For the text-containing cell, return its midpoint in [X, Y] coordinate format. 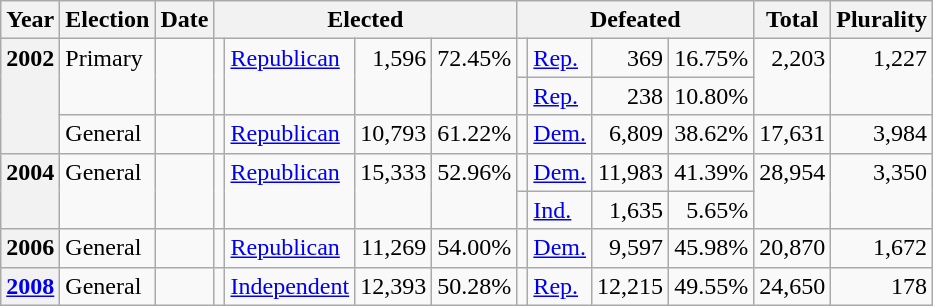
Total [792, 20]
38.62% [712, 134]
1,227 [882, 77]
61.22% [474, 134]
11,269 [394, 248]
72.45% [474, 77]
1,635 [630, 210]
16.75% [712, 58]
20,870 [792, 248]
2004 [30, 191]
178 [882, 286]
238 [630, 96]
3,350 [882, 191]
12,215 [630, 286]
10.80% [712, 96]
49.55% [712, 286]
17,631 [792, 134]
28,954 [792, 191]
1,596 [394, 77]
2006 [30, 248]
12,393 [394, 286]
1,672 [882, 248]
10,793 [394, 134]
Year [30, 20]
2008 [30, 286]
15,333 [394, 191]
52.96% [474, 191]
Ind. [560, 210]
50.28% [474, 286]
5.65% [712, 210]
Elected [366, 20]
Date [184, 20]
11,983 [630, 172]
2002 [30, 96]
41.39% [712, 172]
Independent [290, 286]
24,650 [792, 286]
Election [108, 20]
Plurality [882, 20]
3,984 [882, 134]
Primary [108, 77]
Defeated [636, 20]
2,203 [792, 77]
6,809 [630, 134]
369 [630, 58]
45.98% [712, 248]
9,597 [630, 248]
54.00% [474, 248]
